Return [X, Y] of the center of cell containing provided text 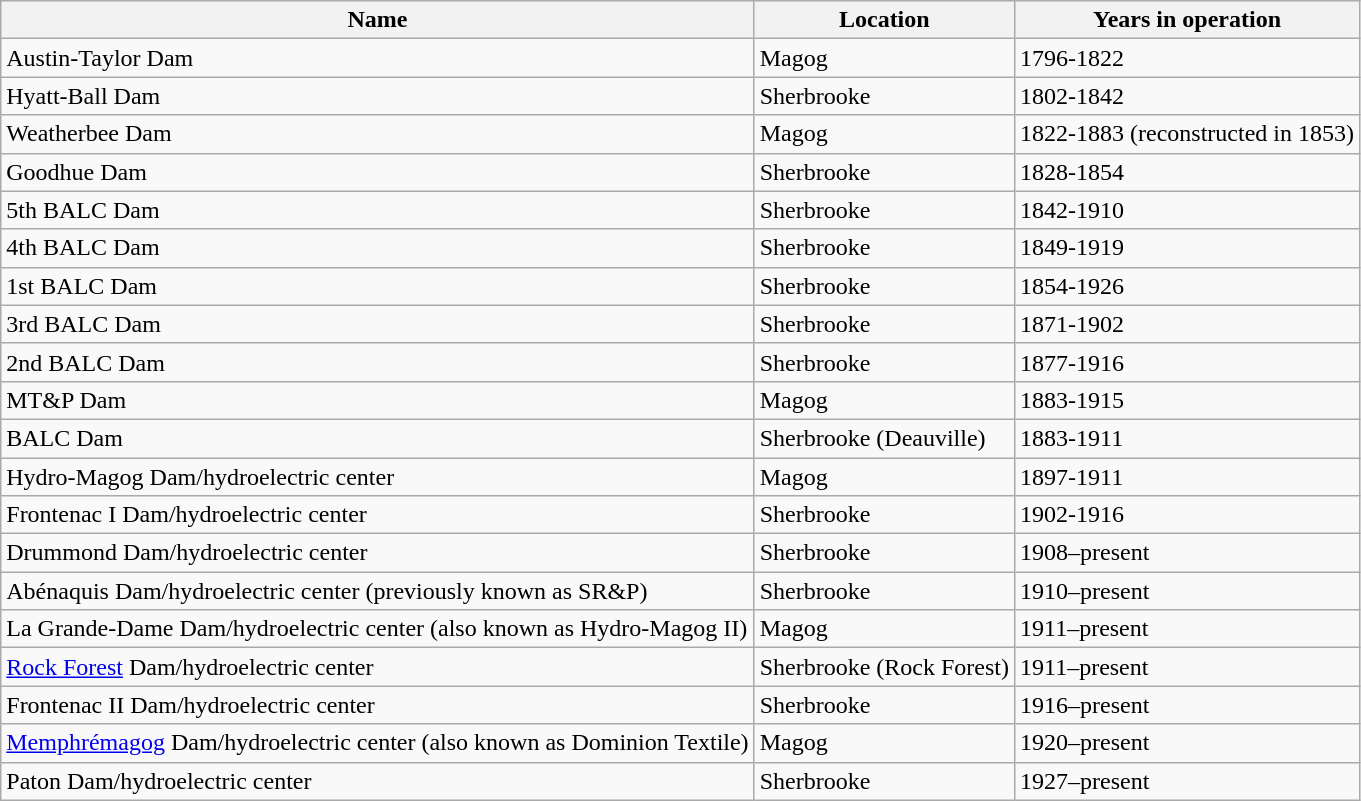
Abénaquis Dam/hydroelectric center (previously known as SR&P) [378, 591]
Rock Forest Dam/hydroelectric center [378, 667]
La Grande-Dame Dam/hydroelectric center (also known as Hydro-Magog II) [378, 629]
1796-1822 [1186, 58]
1902-1916 [1186, 515]
1897-1911 [1186, 477]
Sherbrooke (Deauville) [884, 438]
Sherbrooke (Rock Forest) [884, 667]
1877-1916 [1186, 362]
1927–present [1186, 781]
1920–present [1186, 743]
4th BALC Dam [378, 248]
1910–present [1186, 591]
3rd BALC Dam [378, 324]
Name [378, 20]
2nd BALC Dam [378, 362]
Hyatt-Ball Dam [378, 96]
Location [884, 20]
Goodhue Dam [378, 172]
1883-1915 [1186, 400]
Frontenac II Dam/hydroelectric center [378, 705]
1822-1883 (reconstructed in 1853) [1186, 134]
Weatherbee Dam [378, 134]
BALC Dam [378, 438]
Memphrémagog Dam/hydroelectric center (also known as Dominion Textile) [378, 743]
1849-1919 [1186, 248]
Austin-Taylor Dam [378, 58]
1802-1842 [1186, 96]
Frontenac I Dam/hydroelectric center [378, 515]
1828-1854 [1186, 172]
Drummond Dam/hydroelectric center [378, 553]
5th BALC Dam [378, 210]
Paton Dam/hydroelectric center [378, 781]
1871-1902 [1186, 324]
1908–present [1186, 553]
1st BALC Dam [378, 286]
Years in operation [1186, 20]
1842-1910 [1186, 210]
1916–present [1186, 705]
1883-1911 [1186, 438]
MT&P Dam [378, 400]
Hydro-Magog Dam/hydroelectric center [378, 477]
1854-1926 [1186, 286]
